Determine the [X, Y] coordinate at the center of the cell enclosing the given text.  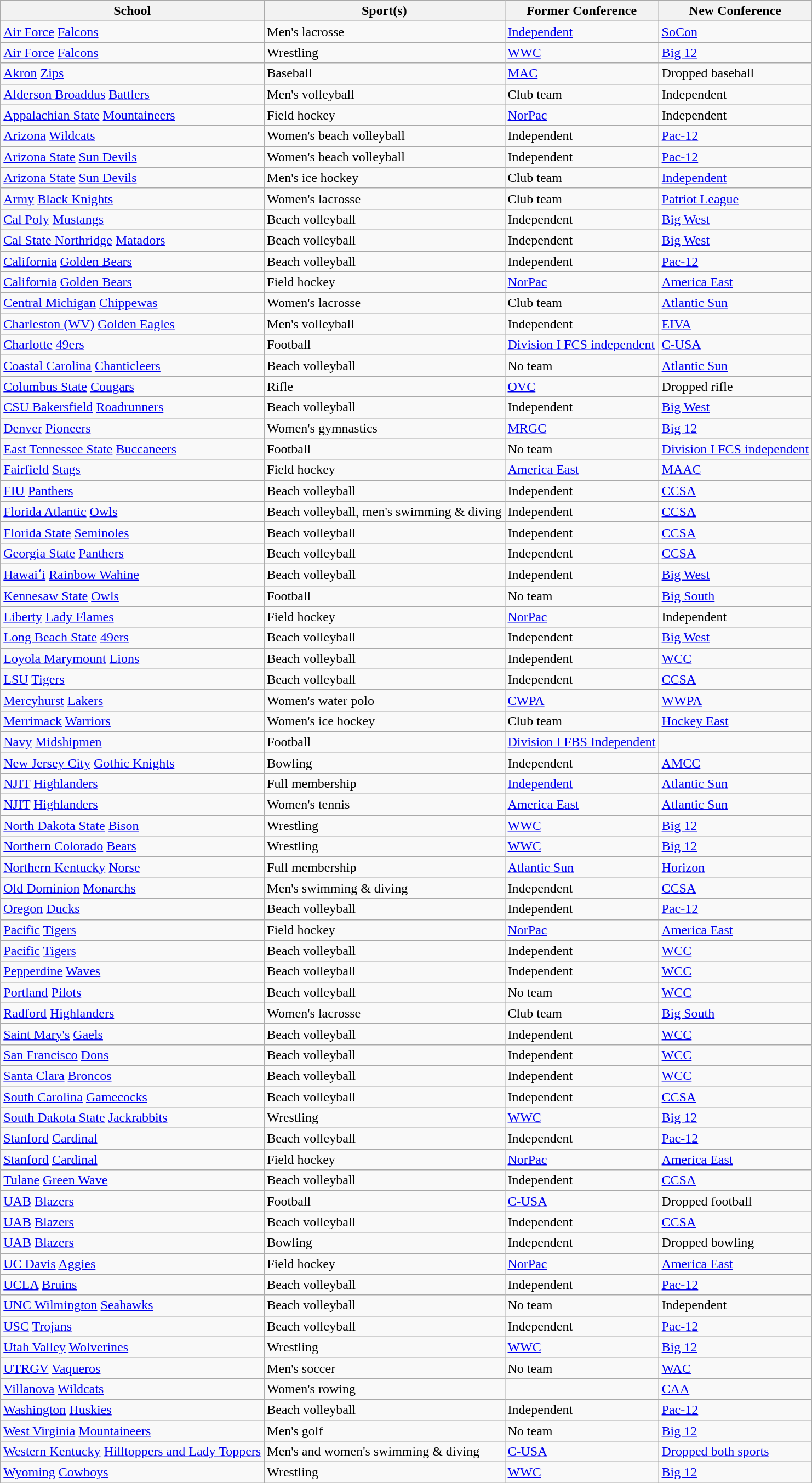
Appalachian State Mountaineers [133, 115]
Men's soccer [385, 1368]
Women's ice hockey [385, 721]
Utah Valley Wolverines [133, 1347]
AMCC [735, 763]
SoCon [735, 32]
Men's and women's swimming & diving [385, 1452]
Baseball [385, 73]
Hockey East [735, 721]
WAC [735, 1368]
Patriot League [735, 198]
EIVA [735, 324]
Pepperdine Waves [133, 971]
North Dakota State Bison [133, 826]
Cal Poly Mustangs [133, 219]
Women's gymnastics [385, 428]
New Jersey City Gothic Knights [133, 763]
Florida State Seminoles [133, 532]
Central Michigan Chippewas [133, 303]
Long Beach State 49ers [133, 638]
New Conference [735, 11]
Washington Huskies [133, 1410]
CAA [735, 1389]
Portland Pilots [133, 992]
Old Dominion Monarchs [133, 888]
Men's golf [385, 1430]
Dropped rifle [735, 387]
Dropped football [735, 1201]
Dropped bowling [735, 1243]
Hawaiʻi Rainbow Wahine [133, 575]
Men's swimming & diving [385, 888]
CSU Bakersfield Roadrunners [133, 407]
South Carolina Gamecocks [133, 1097]
Loyola Marymount Lions [133, 658]
CWPA [582, 700]
Georgia State Panthers [133, 553]
Wyoming Cowboys [133, 1473]
Akron Zips [133, 73]
West Virginia Mountaineers [133, 1430]
Oregon Ducks [133, 909]
Fairfield Stags [133, 470]
MAC [582, 73]
Coastal Carolina Chanticleers [133, 366]
Rifle [385, 387]
School [133, 11]
Cal State Northridge Matadors [133, 240]
Men's lacrosse [385, 32]
Arizona Wildcats [133, 136]
USC Trojans [133, 1326]
Former Conference [582, 11]
Radford Highlanders [133, 1013]
Women's water polo [385, 700]
OVC [582, 387]
WWPA [735, 700]
Navy Midshipmen [133, 742]
Liberty Lady Flames [133, 617]
UNC Wilmington Seahawks [133, 1305]
Villanova Wildcats [133, 1389]
Women's rowing [385, 1389]
Tulane Green Wave [133, 1180]
Dropped baseball [735, 73]
Division I FBS Independent [582, 742]
Army Black Knights [133, 198]
Dropped both sports [735, 1452]
Western Kentucky Hilltoppers and Lady Toppers [133, 1452]
MRGC [582, 428]
Northern Colorado Bears [133, 846]
Northern Kentucky Norse [133, 867]
UC Davis Aggies [133, 1264]
South Dakota State Jackrabbits [133, 1118]
Santa Clara Broncos [133, 1076]
Florida Atlantic Owls [133, 512]
MAAC [735, 470]
Horizon [735, 867]
East Tennessee State Buccaneers [133, 449]
Charlotte 49ers [133, 345]
UCLA Bruins [133, 1285]
Sport(s) [385, 11]
Saint Mary's Gaels [133, 1034]
Merrimack Warriors [133, 721]
LSU Tigers [133, 679]
Women's tennis [385, 805]
Columbus State Cougars [133, 387]
Denver Pioneers [133, 428]
San Francisco Dons [133, 1055]
Men's ice hockey [385, 178]
Charleston (WV) Golden Eagles [133, 324]
FIU Panthers [133, 491]
Alderson Broaddus Battlers [133, 94]
Mercyhurst Lakers [133, 700]
Beach volleyball, men's swimming & diving [385, 512]
UTRGV Vaqueros [133, 1368]
Kennesaw State Owls [133, 596]
